Search for the cell housing the specified text and yield its [X, Y] center coordinate. 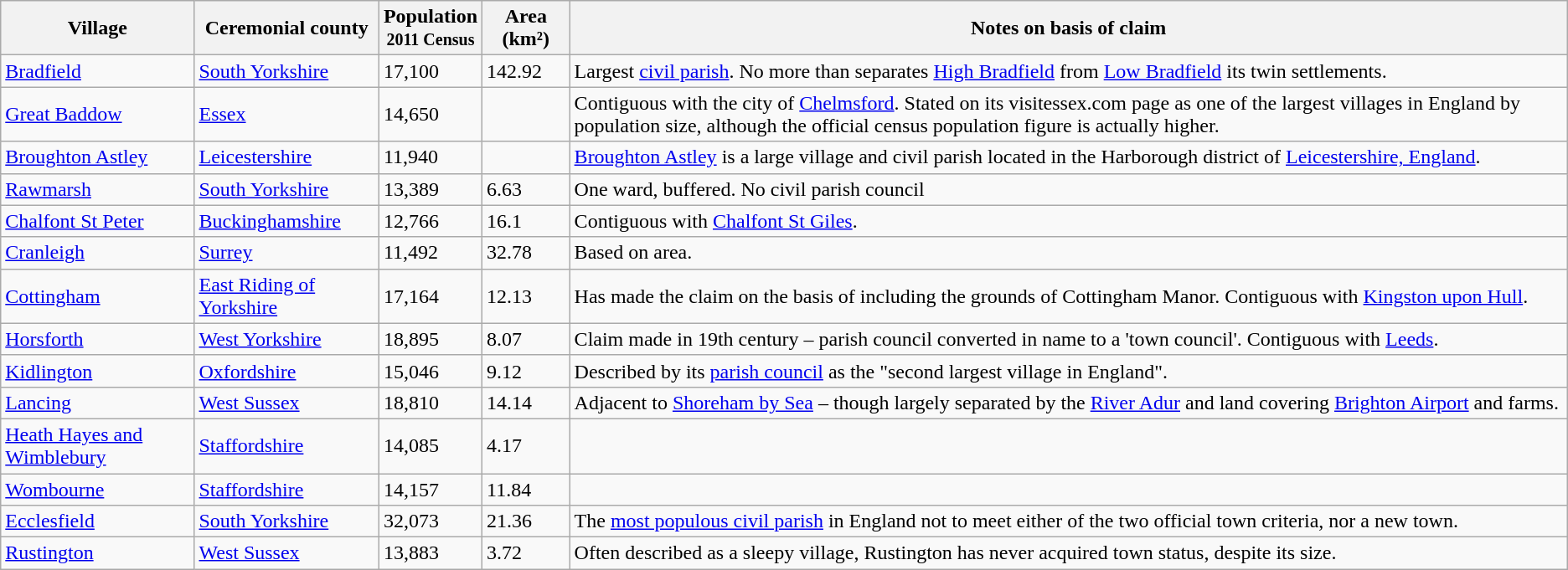
142.92 [526, 71]
The most populous civil parish in England not to meet either of the two official town criteria, nor a new town. [1069, 521]
11,940 [431, 157]
Ceremonial county [286, 28]
Buckinghamshire [286, 221]
West Yorkshire [286, 339]
Largest civil parish. No more than separates High Bradfield from Low Bradfield its twin settlements. [1069, 71]
Often described as a sleepy village, Rustington has never acquired town status, despite its size. [1069, 553]
Notes on basis of claim [1069, 28]
Kidlington [97, 371]
16.1 [526, 221]
11,492 [431, 253]
Lancing [97, 403]
Cottingham [97, 296]
Great Baddow [97, 114]
4.17 [526, 445]
32.78 [526, 253]
Contiguous with Chalfont St Giles. [1069, 221]
12,766 [431, 221]
17,100 [431, 71]
6.63 [526, 189]
Population2011 Census [431, 28]
14,085 [431, 445]
Leicestershire [286, 157]
East Riding of Yorkshire [286, 296]
15,046 [431, 371]
Described by its parish council as the "second largest village in England". [1069, 371]
One ward, buffered. No civil parish council [1069, 189]
Oxfordshire [286, 371]
17,164 [431, 296]
Area (km²) [526, 28]
13,883 [431, 553]
12.13 [526, 296]
3.72 [526, 553]
9.12 [526, 371]
13,389 [431, 189]
32,073 [431, 521]
Wombourne [97, 490]
Essex [286, 114]
Broughton Astley [97, 157]
18,895 [431, 339]
Village [97, 28]
Cranleigh [97, 253]
Has made the claim on the basis of including the grounds of Cottingham Manor. Contiguous with Kingston upon Hull. [1069, 296]
Bradfield [97, 71]
21.36 [526, 521]
14,157 [431, 490]
Broughton Astley is a large village and civil parish located in the Harborough district of Leicestershire, England. [1069, 157]
14.14 [526, 403]
Surrey [286, 253]
Rawmarsh [97, 189]
14,650 [431, 114]
Chalfont St Peter [97, 221]
11.84 [526, 490]
Claim made in 19th century – parish council converted in name to a 'town council'. Contiguous with Leeds. [1069, 339]
Rustington [97, 553]
18,810 [431, 403]
Horsforth [97, 339]
8.07 [526, 339]
Adjacent to Shoreham by Sea – though largely separated by the River Adur and land covering Brighton Airport and farms. [1069, 403]
Ecclesfield [97, 521]
Based on area. [1069, 253]
Heath Hayes and Wimblebury [97, 445]
